Provide the (x, y) coordinate of the cell's center where the given text is located.  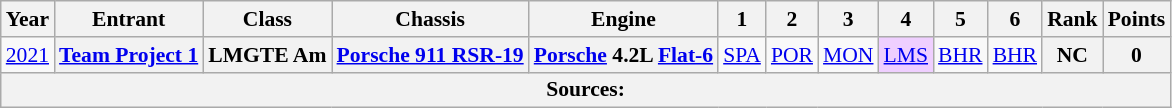
Points (1137, 19)
MON (848, 55)
Team Project 1 (128, 55)
1 (742, 19)
SPA (742, 55)
Entrant (128, 19)
Year (28, 19)
5 (960, 19)
Porsche 4.2L Flat-6 (624, 55)
6 (1016, 19)
Class (267, 19)
LMGTE Am (267, 55)
4 (906, 19)
NC (1072, 55)
2021 (28, 55)
POR (792, 55)
0 (1137, 55)
Chassis (430, 19)
Porsche 911 RSR-19 (430, 55)
LMS (906, 55)
Engine (624, 19)
Rank (1072, 19)
2 (792, 19)
3 (848, 19)
Sources: (586, 90)
